Search for the cell housing the specified text and yield its [X, Y] center coordinate. 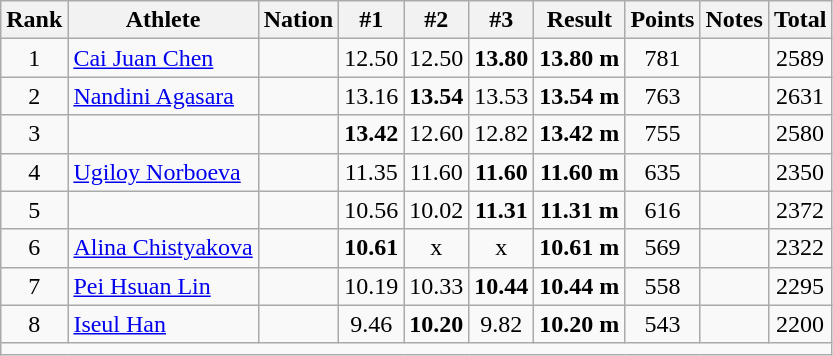
2350 [800, 172]
Ugiloy Norboeva [163, 172]
10.56 [372, 210]
10.61 [372, 248]
Iseul Han [163, 324]
1 [34, 58]
763 [662, 96]
10.02 [436, 210]
13.80 m [580, 58]
11.31 m [580, 210]
13.54 m [580, 96]
2580 [800, 134]
9.46 [372, 324]
13.42 [372, 134]
9.82 [502, 324]
13.53 [502, 96]
Pei Hsuan Lin [163, 286]
13.16 [372, 96]
2200 [800, 324]
569 [662, 248]
Total [800, 20]
10.20 m [580, 324]
Rank [34, 20]
10.19 [372, 286]
11.35 [372, 172]
635 [662, 172]
4 [34, 172]
616 [662, 210]
12.82 [502, 134]
755 [662, 134]
12.60 [436, 134]
13.42 m [580, 134]
Points [662, 20]
10.44 [502, 286]
#2 [436, 20]
6 [34, 248]
8 [34, 324]
781 [662, 58]
558 [662, 286]
Nandini Agasara [163, 96]
5 [34, 210]
Nation [298, 20]
11.31 [502, 210]
2631 [800, 96]
543 [662, 324]
7 [34, 286]
10.61 m [580, 248]
2372 [800, 210]
Result [580, 20]
Athlete [163, 20]
13.80 [502, 58]
10.44 m [580, 286]
Notes [734, 20]
2295 [800, 286]
10.33 [436, 286]
Cai Juan Chen [163, 58]
10.20 [436, 324]
#1 [372, 20]
Alina Chistyakova [163, 248]
3 [34, 134]
2589 [800, 58]
11.60 m [580, 172]
13.54 [436, 96]
2 [34, 96]
2322 [800, 248]
#3 [502, 20]
